Determine the (x, y) coordinate at the center of the cell enclosing the given text.  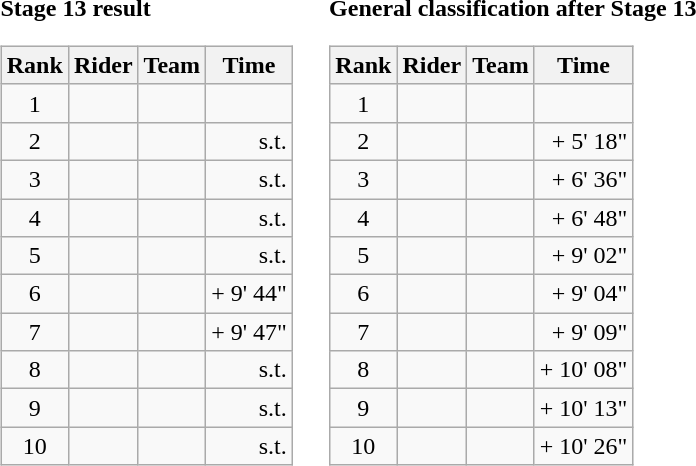
+ 9' 02" (584, 256)
+ 9' 44" (250, 294)
+ 9' 47" (250, 332)
+ 9' 09" (584, 332)
+ 5' 18" (584, 141)
+ 6' 48" (584, 217)
+ 10' 08" (584, 370)
+ 6' 36" (584, 179)
+ 10' 26" (584, 446)
+ 10' 13" (584, 408)
+ 9' 04" (584, 294)
